Detect which cell encompasses the target text, then output its (x, y) center coordinate. 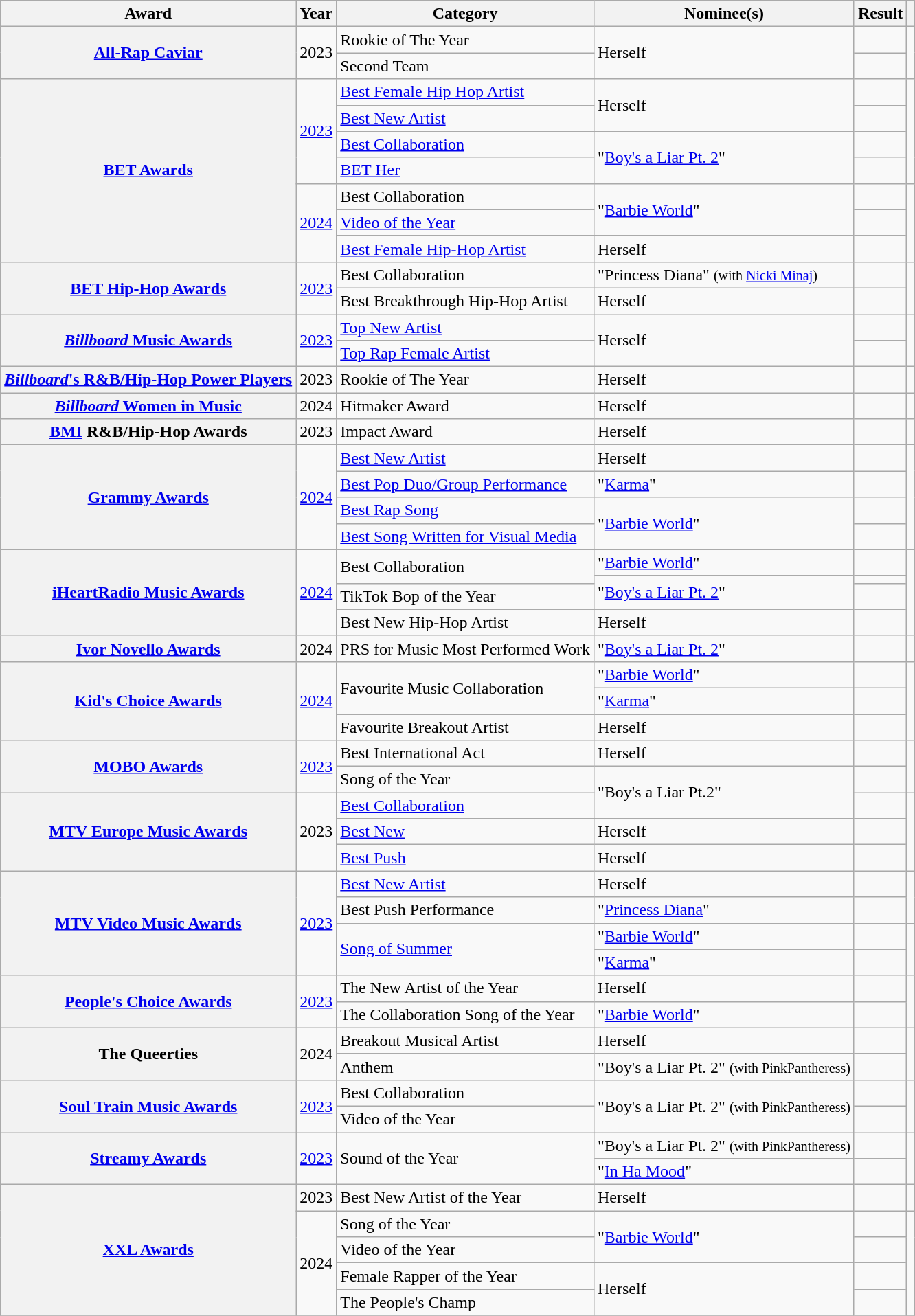
Nominee(s) (724, 14)
Best Female Hip-Hop Artist (466, 249)
Category (466, 14)
Top New Artist (466, 328)
Impact Award (466, 432)
Best Rap Song (466, 510)
"Princess Diana" (with Nicki Minaj) (724, 275)
Soul Train Music Awards (148, 1106)
Billboard's R&B/Hip-Hop Power Players (148, 380)
Best Song Written for Visual Media (466, 536)
Billboard Women in Music (148, 406)
Best International Act (466, 753)
Sound of the Year (466, 1158)
Best New (466, 832)
"In Ha Mood" (724, 1172)
PRS for Music Most Performed Work (466, 648)
MTV Video Music Awards (148, 923)
Best New Artist of the Year (466, 1198)
Best Push Performance (466, 910)
MTV Europe Music Awards (148, 832)
iHeartRadio Music Awards (148, 592)
Billboard Music Awards (148, 341)
BMI R&B/Hip-Hop Awards (148, 432)
BET Awards (148, 170)
Hitmaker Award (466, 406)
"Boy's a Liar Pt.2" (724, 793)
Best New Hip-Hop Artist (466, 622)
Song of Summer (466, 949)
Breakout Musical Artist (466, 1041)
Result (880, 14)
Award (148, 14)
Best Pop Duo/Group Performance (466, 484)
BET Hip-Hop Awards (148, 288)
Year (316, 14)
The Collaboration Song of the Year (466, 1014)
Best Female Hip Hop Artist (466, 92)
Streamy Awards (148, 1158)
Favourite Music Collaboration (466, 688)
Top Rap Female Artist (466, 354)
Best Push (466, 858)
XXL Awards (148, 1250)
TikTok Bop of the Year (466, 596)
Ivor Novello Awards (148, 648)
Kid's Choice Awards (148, 701)
Second Team (466, 66)
Grammy Awards (148, 497)
People's Choice Awards (148, 1001)
Best Breakthrough Hip-Hop Artist (466, 301)
MOBO Awards (148, 767)
"Princess Diana" (724, 910)
The New Artist of the Year (466, 988)
All-Rap Caviar (148, 53)
Anthem (466, 1067)
BET Her (466, 170)
Favourite Breakout Artist (466, 727)
The Queerties (148, 1054)
The People's Champ (466, 1302)
Female Rapper of the Year (466, 1276)
